Scan for the cell matching the given text and deliver its [x, y] coordinate at center. 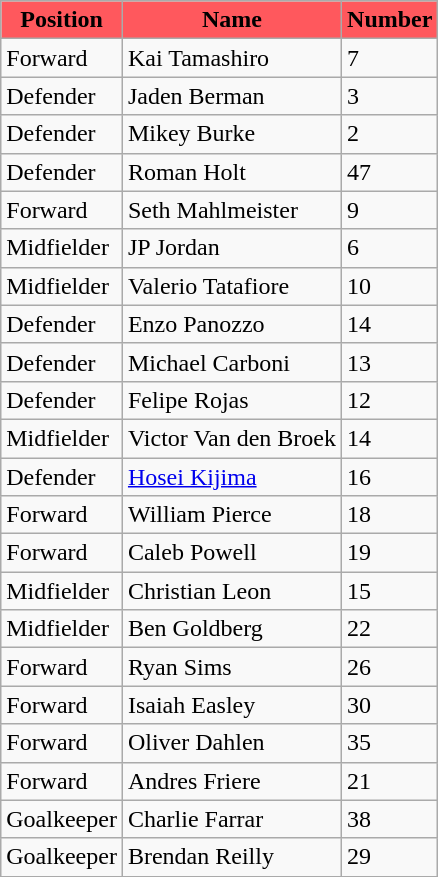
22 [390, 629]
JP Jordan [232, 248]
Victor Van den Broek [232, 438]
12 [390, 400]
3 [390, 96]
13 [390, 362]
Christian Leon [232, 591]
Oliver Dahlen [232, 743]
Charlie Farrar [232, 819]
William Pierce [232, 515]
Hosei Kijima [232, 477]
2 [390, 134]
Felipe Rojas [232, 400]
19 [390, 553]
Valerio Tatafiore [232, 286]
29 [390, 857]
10 [390, 286]
Brendan Reilly [232, 857]
16 [390, 477]
35 [390, 743]
Andres Friere [232, 781]
6 [390, 248]
Mikey Burke [232, 134]
Enzo Panozzo [232, 324]
26 [390, 667]
Jaden Berman [232, 96]
Caleb Powell [232, 553]
Number [390, 20]
Ben Goldberg [232, 629]
38 [390, 819]
9 [390, 210]
15 [390, 591]
Isaiah Easley [232, 705]
30 [390, 705]
Kai Tamashiro [232, 58]
47 [390, 172]
Position [62, 20]
Seth Mahlmeister [232, 210]
Roman Holt [232, 172]
Michael Carboni [232, 362]
Name [232, 20]
7 [390, 58]
18 [390, 515]
Ryan Sims [232, 667]
21 [390, 781]
